Capture the cell that displays the provided text and extract its [X, Y] central coordinate. 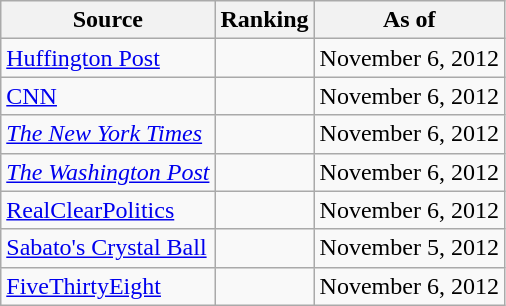
RealClearPolitics [108, 210]
Ranking [264, 20]
Huffington Post [108, 58]
November 5, 2012 [409, 248]
The New York Times [108, 134]
The Washington Post [108, 172]
As of [409, 20]
Source [108, 20]
Sabato's Crystal Ball [108, 248]
CNN [108, 96]
FiveThirtyEight [108, 286]
